Pinpoint the cell where the given text exists, returning its (X, Y) midpoint coordinate. 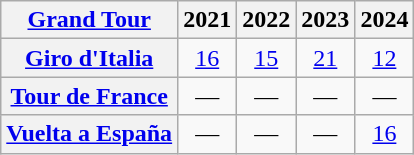
2021 (208, 20)
2023 (326, 20)
21 (326, 58)
2024 (384, 20)
2022 (266, 20)
Tour de France (90, 96)
Vuelta a España (90, 134)
Giro d'Italia (90, 58)
15 (266, 58)
Grand Tour (90, 20)
12 (384, 58)
